Locate the cell with the specified text and output its [x, y] center coordinate. 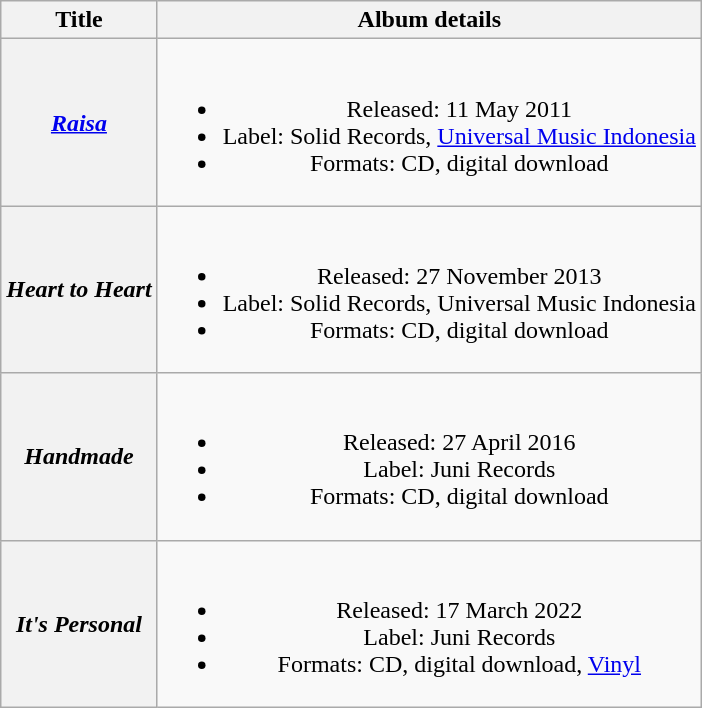
Title [79, 20]
Raisa [79, 122]
Released: 11 May 2011Label: Solid Records, Universal Music IndonesiaFormats: CD, digital download [429, 122]
Album details [429, 20]
Heart to Heart [79, 290]
Handmade [79, 456]
Released: 27 November 2013Label: Solid Records, Universal Music IndonesiaFormats: CD, digital download [429, 290]
It's Personal [79, 624]
Released: 17 March 2022Label: Juni RecordsFormats: CD, digital download, Vinyl [429, 624]
Released: 27 April 2016Label: Juni RecordsFormats: CD, digital download [429, 456]
